Capture the cell that displays the provided text and extract its [X, Y] central coordinate. 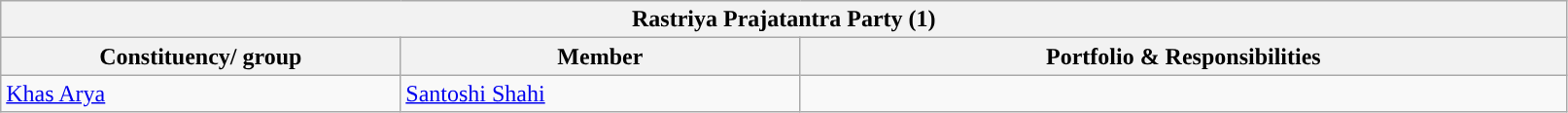
Constituency/ group [200, 56]
Portfolio & Responsibilities [1184, 56]
Santoshi Shahi [601, 94]
Khas Arya [200, 94]
Rastriya Prajatantra Party (1) [784, 19]
Member [601, 56]
